Identify which cell holds the provided text, then report its (X, Y) central coordinate. 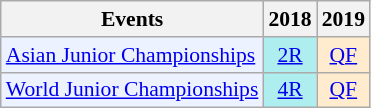
World Junior Championships (132, 90)
2018 (290, 19)
Asian Junior Championships (132, 55)
Events (132, 19)
2019 (344, 19)
4R (290, 90)
2R (290, 55)
